Return (X, Y) of the center of cell containing provided text 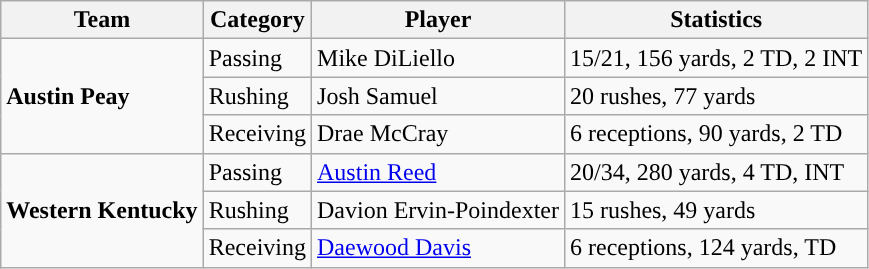
Western Kentucky (102, 210)
20/34, 280 yards, 4 TD, INT (716, 172)
Drae McCray (438, 134)
Austin Reed (438, 172)
6 receptions, 90 yards, 2 TD (716, 134)
Austin Peay (102, 96)
Davion Ervin-Poindexter (438, 210)
15/21, 156 yards, 2 TD, 2 INT (716, 58)
6 receptions, 124 yards, TD (716, 248)
Player (438, 20)
20 rushes, 77 yards (716, 96)
Team (102, 20)
Josh Samuel (438, 96)
Statistics (716, 20)
Category (257, 20)
15 rushes, 49 yards (716, 210)
Daewood Davis (438, 248)
Mike DiLiello (438, 58)
